Scan for the cell matching the given text and deliver its (x, y) coordinate at center. 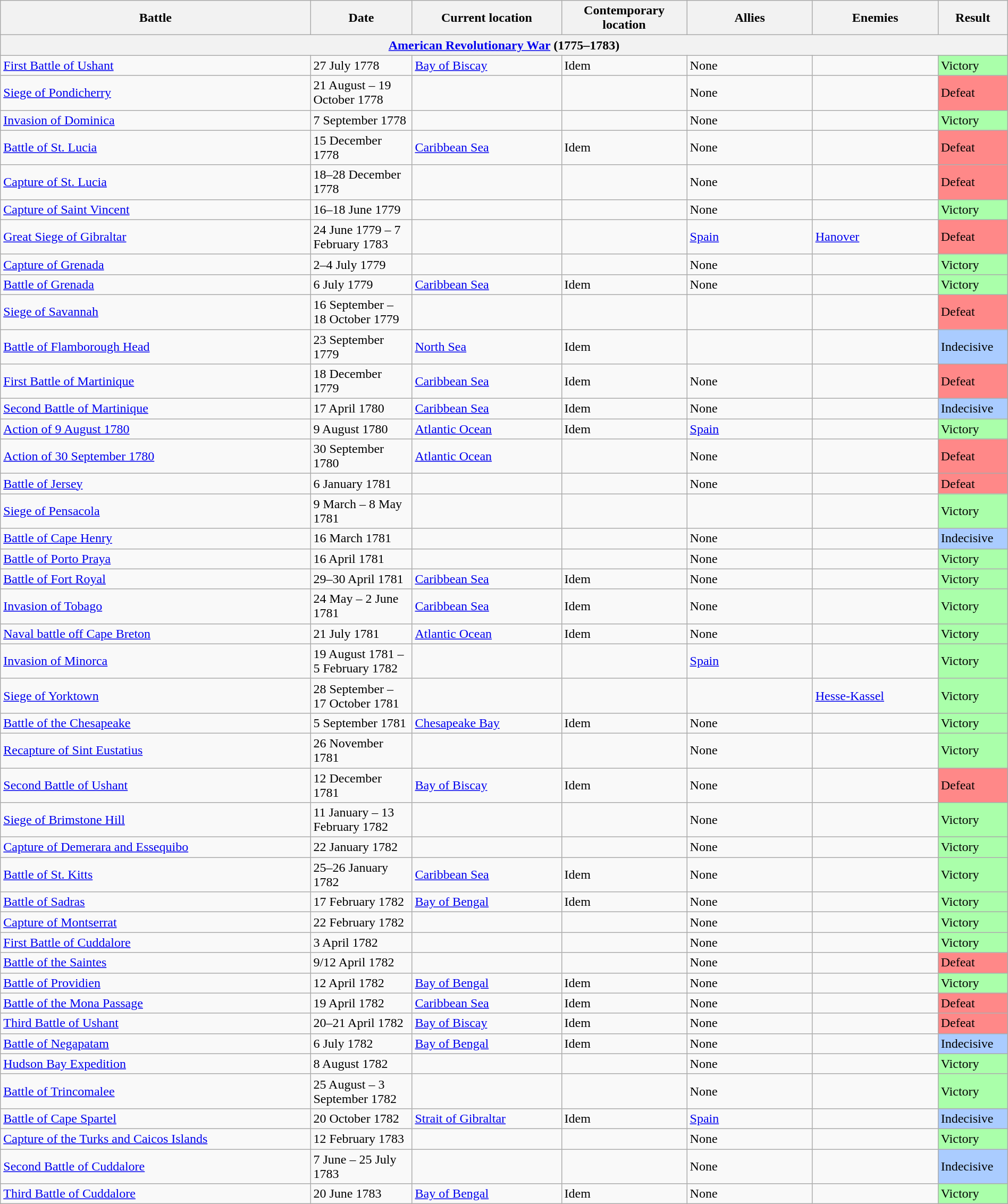
Capture of the Turks and Caicos Islands (155, 1139)
Capture of Demerara and Essequibo (155, 847)
First Battle of Cuddalore (155, 942)
Battle of St. Kitts (155, 875)
16–18 June 1779 (362, 209)
Action of 9 August 1780 (155, 429)
Chesapeake Bay (487, 723)
9 August 1780 (362, 429)
Result (973, 18)
American Revolutionary War (1775–1783) (504, 45)
Battle of Negapatam (155, 1043)
Capture of St. Lucia (155, 182)
20–21 April 1782 (362, 1023)
8 August 1782 (362, 1064)
Battle of Cape Spartel (155, 1118)
Battle of Fort Royal (155, 579)
29–30 April 1781 (362, 579)
17 April 1780 (362, 409)
Capture of Montserrat (155, 922)
24 June 1779 – 7 February 1783 (362, 237)
Battle of Trincomalee (155, 1091)
Strait of Gibraltar (487, 1118)
Capture of Grenada (155, 264)
Battle of Jersey (155, 484)
Siege of Brimstone Hill (155, 820)
3 April 1782 (362, 942)
2–4 July 1779 (362, 264)
12 December 1781 (362, 785)
12 February 1783 (362, 1139)
7 September 1778 (362, 120)
23 September 1779 (362, 347)
Battle of Flamborough Head (155, 347)
Invasion of Minorca (155, 661)
6 January 1781 (362, 484)
5 September 1781 (362, 723)
20 October 1782 (362, 1118)
Naval battle off Cape Breton (155, 634)
6 July 1779 (362, 284)
Battle of St. Lucia (155, 148)
20 June 1783 (362, 1194)
25–26 January 1782 (362, 875)
21 August – 19 October 1778 (362, 92)
Battle (155, 18)
21 July 1781 (362, 634)
25 August – 3 September 1782 (362, 1091)
Third Battle of Ushant (155, 1023)
22 January 1782 (362, 847)
Recapture of Sint Eustatius (155, 751)
16 April 1781 (362, 559)
12 April 1782 (362, 983)
Siege of Yorktown (155, 695)
Second Battle of Ushant (155, 785)
22 February 1782 (362, 922)
Third Battle of Cuddalore (155, 1194)
Battle of the Saintes (155, 963)
11 January – 13 February 1782 (362, 820)
9 March – 8 May 1781 (362, 511)
Siege of Savannah (155, 311)
30 September 1780 (362, 456)
27 July 1778 (362, 65)
Battle of Providien (155, 983)
15 December 1778 (362, 148)
Battle of Porto Praya (155, 559)
Battle of the Chesapeake (155, 723)
Battle of Cape Henry (155, 538)
24 May – 2 June 1781 (362, 606)
Battle of Sadras (155, 902)
Contemporary location (624, 18)
Second Battle of Martinique (155, 409)
26 November 1781 (362, 751)
6 July 1782 (362, 1043)
9/12 April 1782 (362, 963)
Allies (750, 18)
Invasion of Dominica (155, 120)
Hanover (875, 237)
Enemies (875, 18)
28 September – 17 October 1781 (362, 695)
First Battle of Ushant (155, 65)
Second Battle of Cuddalore (155, 1166)
19 August 1781 – 5 February 1782 (362, 661)
Current location (487, 18)
Great Siege of Gibraltar (155, 237)
16 September – 18 October 1779 (362, 311)
North Sea (487, 347)
Invasion of Tobago (155, 606)
17 February 1782 (362, 902)
7 June – 25 July 1783 (362, 1166)
Hesse-Kassel (875, 695)
Battle of the Mona Passage (155, 1003)
18–28 December 1778 (362, 182)
18 December 1779 (362, 382)
Action of 30 September 1780 (155, 456)
16 March 1781 (362, 538)
Date (362, 18)
Siege of Pondicherry (155, 92)
Hudson Bay Expedition (155, 1064)
First Battle of Martinique (155, 382)
Siege of Pensacola (155, 511)
Battle of Grenada (155, 284)
Capture of Saint Vincent (155, 209)
19 April 1782 (362, 1003)
